Provide the (x, y) coordinate of the cell's center where the given text is located.  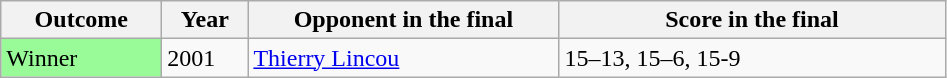
Thierry Lincou (404, 58)
Year (205, 20)
15–13, 15–6, 15-9 (752, 58)
Opponent in the final (404, 20)
Outcome (82, 20)
Score in the final (752, 20)
Winner (82, 58)
2001 (205, 58)
